Output the (x, y) coordinate of the center of the cell containing the given text.  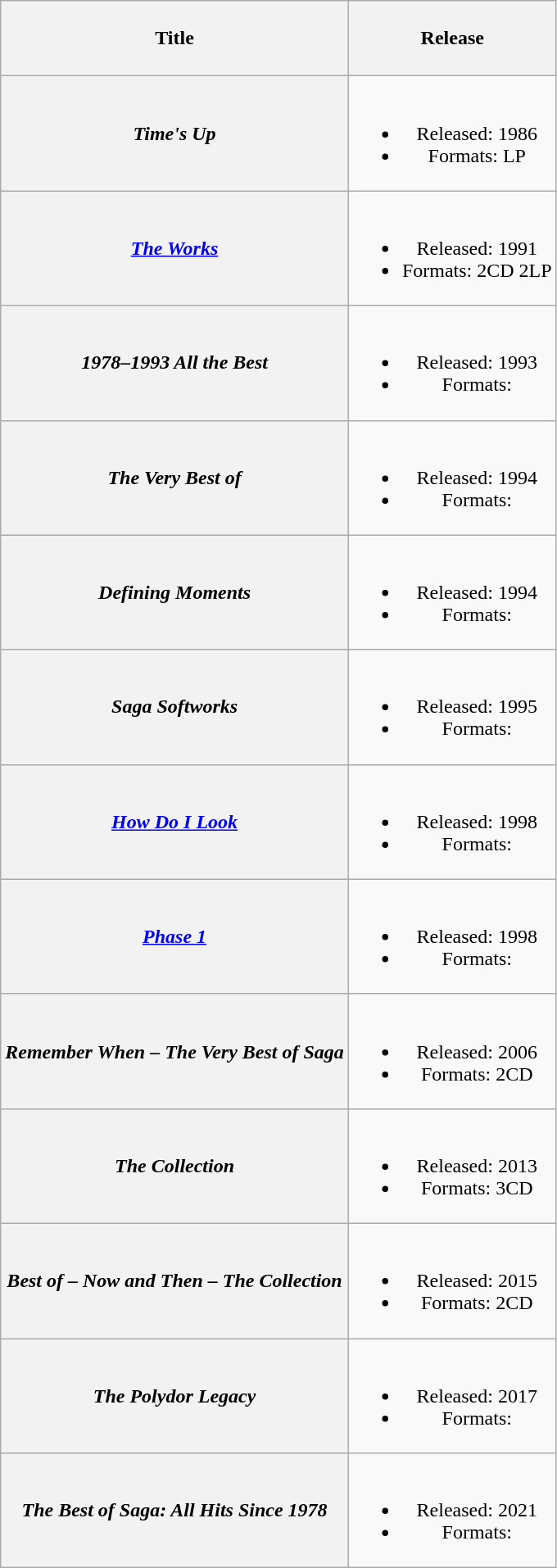
The Very Best of (175, 478)
Released: 2015Formats: 2CD (452, 1280)
The Works (175, 248)
Release (452, 39)
The Collection (175, 1166)
Released: 1995Formats: (452, 707)
Title (175, 39)
Best of – Now and Then – The Collection (175, 1280)
Remember When – The Very Best of Saga (175, 1051)
Released: 2021Formats: (452, 1511)
Saga Softworks (175, 707)
Released: 2013Formats: 3CD (452, 1166)
1978–1993 All the Best (175, 363)
Released: 1993Formats: (452, 363)
Released: 1986Formats: LP (452, 134)
Released: 1991Formats: 2CD 2LP (452, 248)
Released: 2017Formats: (452, 1396)
Time's Up (175, 134)
The Best of Saga: All Hits Since 1978 (175, 1511)
Released: 2006Formats: 2CD (452, 1051)
How Do I Look (175, 822)
Phase 1 (175, 936)
The Polydor Legacy (175, 1396)
Defining Moments (175, 592)
